Determine the (x, y) coordinate at the center of the cell enclosing the given text.  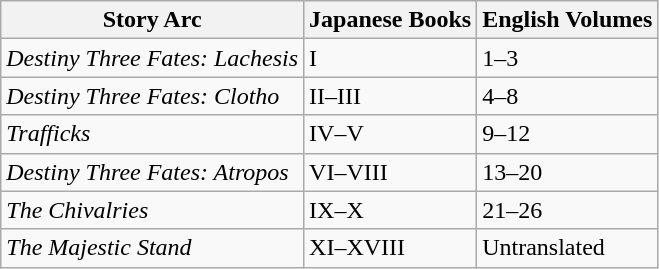
Destiny Three Fates: Clotho (152, 96)
IX–X (390, 210)
Story Arc (152, 20)
Trafficks (152, 134)
4–8 (568, 96)
Destiny Three Fates: Atropos (152, 172)
Japanese Books (390, 20)
Untranslated (568, 248)
IV–V (390, 134)
9–12 (568, 134)
VI–VIII (390, 172)
21–26 (568, 210)
Destiny Three Fates: Lachesis (152, 58)
13–20 (568, 172)
I (390, 58)
1–3 (568, 58)
XI–XVIII (390, 248)
English Volumes (568, 20)
The Majestic Stand (152, 248)
II–III (390, 96)
The Chivalries (152, 210)
